Pinpoint the cell where the given text exists, returning its (x, y) midpoint coordinate. 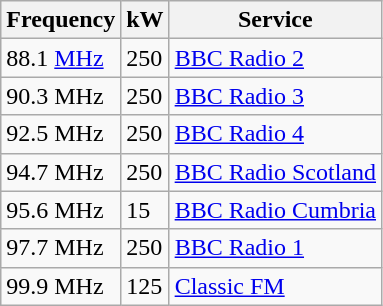
94.7 MHz (61, 172)
kW (145, 20)
90.3 MHz (61, 96)
BBC Radio 3 (275, 96)
97.7 MHz (61, 248)
Service (275, 20)
BBC Radio Scotland (275, 172)
125 (145, 286)
92.5 MHz (61, 134)
15 (145, 210)
BBC Radio 1 (275, 248)
BBC Radio Cumbria (275, 210)
BBC Radio 4 (275, 134)
99.9 MHz (61, 286)
Frequency (61, 20)
88.1 MHz (61, 58)
BBC Radio 2 (275, 58)
95.6 MHz (61, 210)
Classic FM (275, 286)
